Detect which cell encompasses the target text, then output its (x, y) center coordinate. 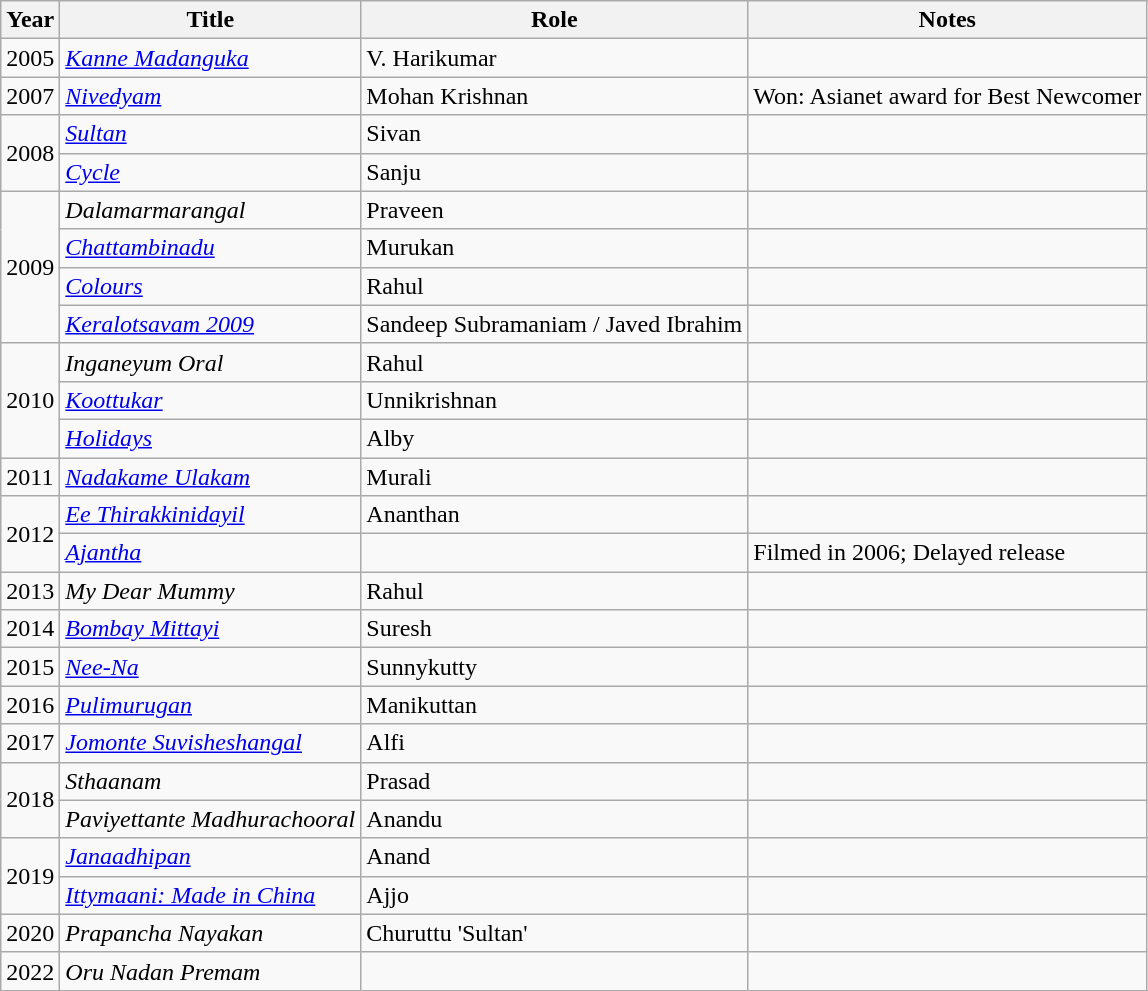
2020 (30, 933)
Holidays (210, 438)
Title (210, 20)
Prapancha Nayakan (210, 933)
2012 (30, 534)
Inganeyum Oral (210, 362)
Sanju (554, 172)
2010 (30, 400)
2019 (30, 876)
Churuttu 'Sultan' (554, 933)
Ajantha (210, 553)
Ee Thirakkinidayil (210, 515)
Anand (554, 857)
Murukan (554, 248)
2009 (30, 267)
2011 (30, 477)
Unnikrishnan (554, 400)
Won: Asianet award for Best Newcomer (948, 96)
V. Harikumar (554, 58)
Sandeep Subramaniam / Javed Ibrahim (554, 324)
Bombay Mittayi (210, 629)
Ananthan (554, 515)
Sthaanam (210, 781)
2007 (30, 96)
Nadakame Ulakam (210, 477)
Colours (210, 286)
Role (554, 20)
Nee-Na (210, 667)
Janaadhipan (210, 857)
Sivan (554, 134)
My Dear Mummy (210, 591)
Kanne Madanguka (210, 58)
2014 (30, 629)
Oru Nadan Premam (210, 971)
Pulimurugan (210, 705)
Keralotsavam 2009 (210, 324)
Suresh (554, 629)
Ajjo (554, 895)
Manikuttan (554, 705)
Anandu (554, 819)
Mohan Krishnan (554, 96)
Chattambinadu (210, 248)
Paviyettante Madhurachooral (210, 819)
2013 (30, 591)
Year (30, 20)
Alby (554, 438)
Alfi (554, 743)
Notes (948, 20)
2022 (30, 971)
Prasad (554, 781)
Ittymaani: Made in China (210, 895)
Jomonte Suvisheshangal (210, 743)
Praveen (554, 210)
2018 (30, 800)
2005 (30, 58)
2015 (30, 667)
Nivedyam (210, 96)
Cycle (210, 172)
Koottukar (210, 400)
Sultan (210, 134)
2017 (30, 743)
Dalamarmarangal (210, 210)
Sunnykutty (554, 667)
Filmed in 2006; Delayed release (948, 553)
2016 (30, 705)
2008 (30, 153)
Murali (554, 477)
